Detect which cell encompasses the target text, then output its (X, Y) center coordinate. 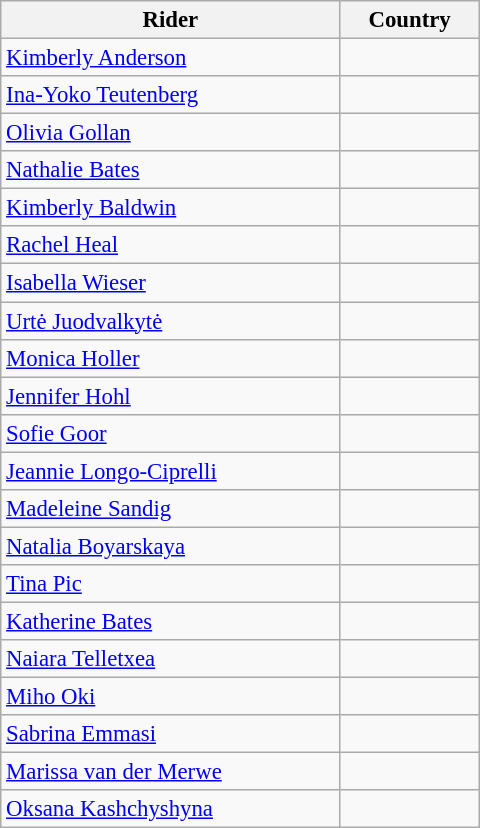
Country (410, 20)
Rider (170, 20)
Nathalie Bates (170, 170)
Kimberly Baldwin (170, 208)
Jeannie Longo-Ciprelli (170, 471)
Urtė Juodvalkytė (170, 321)
Olivia Gollan (170, 133)
Jennifer Hohl (170, 396)
Sofie Goor (170, 433)
Kimberly Anderson (170, 58)
Rachel Heal (170, 245)
Monica Holler (170, 358)
Ina-Yoko Teutenberg (170, 95)
Tina Pic (170, 584)
Oksana Kashchyshyna (170, 809)
Isabella Wieser (170, 283)
Naiara Telletxea (170, 659)
Katherine Bates (170, 621)
Madeleine Sandig (170, 509)
Natalia Boyarskaya (170, 546)
Miho Oki (170, 697)
Marissa van der Merwe (170, 772)
Sabrina Emmasi (170, 734)
